From the cell containing the given text, extract its center point as [x, y] coordinate. 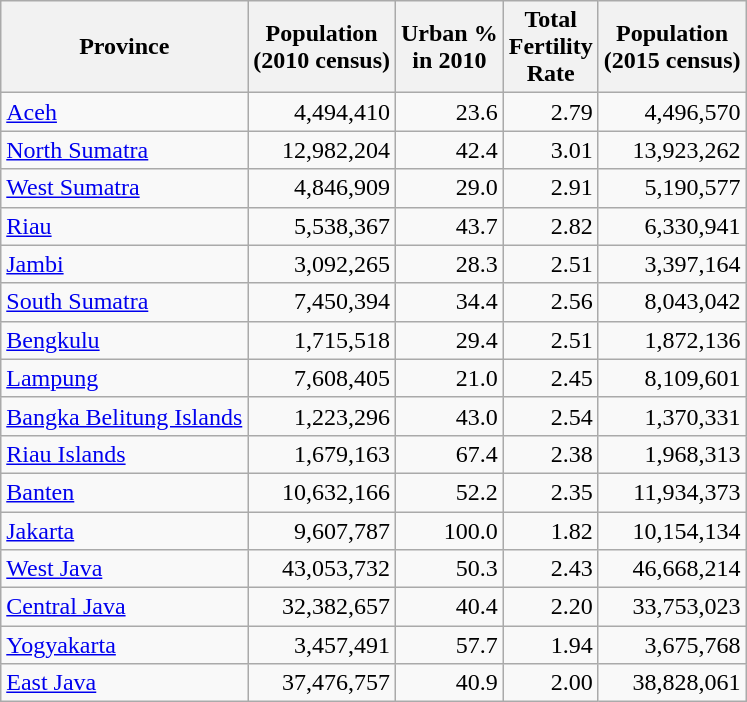
23.6 [450, 112]
8,109,601 [672, 378]
South Sumatra [124, 302]
North Sumatra [124, 150]
2.38 [550, 454]
42.4 [450, 150]
7,608,405 [322, 378]
Bangka Belitung Islands [124, 416]
Yogyakarta [124, 645]
8,043,042 [672, 302]
3,457,491 [322, 645]
Urban %in 2010 [450, 47]
1,715,518 [322, 340]
11,934,373 [672, 492]
1,370,331 [672, 416]
100.0 [450, 531]
Riau Islands [124, 454]
Banten [124, 492]
10,632,166 [322, 492]
1,223,296 [322, 416]
38,828,061 [672, 683]
2.20 [550, 607]
52.2 [450, 492]
2.79 [550, 112]
Population (2015 census) [672, 47]
Bengkulu [124, 340]
37,476,757 [322, 683]
32,382,657 [322, 607]
2.35 [550, 492]
21.0 [450, 378]
10,154,134 [672, 531]
50.3 [450, 569]
13,923,262 [672, 150]
Lampung [124, 378]
2.54 [550, 416]
29.0 [450, 188]
East Java [124, 683]
29.4 [450, 340]
West Java [124, 569]
4,494,410 [322, 112]
TotalFertilityRate [550, 47]
2.91 [550, 188]
4,496,570 [672, 112]
7,450,394 [322, 302]
43,053,732 [322, 569]
Jambi [124, 264]
43.0 [450, 416]
3.01 [550, 150]
40.9 [450, 683]
2.82 [550, 226]
2.00 [550, 683]
2.45 [550, 378]
34.4 [450, 302]
28.3 [450, 264]
6,330,941 [672, 226]
1,679,163 [322, 454]
43.7 [450, 226]
5,538,367 [322, 226]
2.56 [550, 302]
Riau [124, 226]
33,753,023 [672, 607]
4,846,909 [322, 188]
Jakarta [124, 531]
2.43 [550, 569]
9,607,787 [322, 531]
Aceh [124, 112]
1.82 [550, 531]
5,190,577 [672, 188]
12,982,204 [322, 150]
Population (2010 census) [322, 47]
1,968,313 [672, 454]
Central Java [124, 607]
46,668,214 [672, 569]
3,675,768 [672, 645]
1.94 [550, 645]
40.4 [450, 607]
1,872,136 [672, 340]
57.7 [450, 645]
3,397,164 [672, 264]
Province [124, 47]
West Sumatra [124, 188]
3,092,265 [322, 264]
67.4 [450, 454]
